Identify which cell holds the provided text, then report its [x, y] central coordinate. 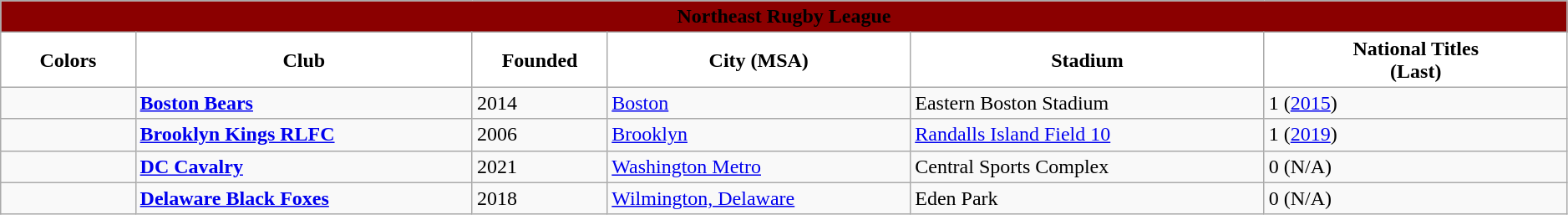
Colors [69, 60]
Central Sports Complex [1088, 166]
2018 [540, 198]
Brooklyn Kings RLFC [304, 135]
Boston Bears [304, 103]
DC Cavalry [304, 166]
2014 [540, 103]
National Titles(Last) [1415, 60]
1 (2015) [1415, 103]
1 (2019) [1415, 135]
City (MSA) [759, 60]
Eastern Boston Stadium [1088, 103]
Washington Metro [759, 166]
2021 [540, 166]
Wilmington, Delaware [759, 198]
2006 [540, 135]
Boston [759, 103]
Club [304, 60]
Brooklyn [759, 135]
Randalls Island Field 10 [1088, 135]
Stadium [1088, 60]
Founded [540, 60]
Delaware Black Foxes [304, 198]
Northeast Rugby League [784, 17]
Eden Park [1088, 198]
